Return [X, Y] of the center of cell containing provided text 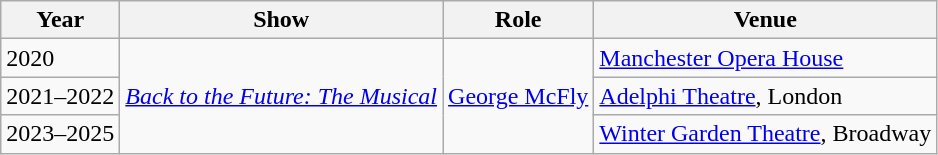
2021–2022 [60, 96]
George McFly [518, 96]
2020 [60, 58]
Manchester Opera House [766, 58]
Venue [766, 20]
2023–2025 [60, 134]
Role [518, 20]
Winter Garden Theatre, Broadway [766, 134]
Year [60, 20]
Adelphi Theatre, London [766, 96]
Back to the Future: The Musical [282, 96]
Show [282, 20]
